Determine the (X, Y) coordinate at the center of the cell enclosing the given text.  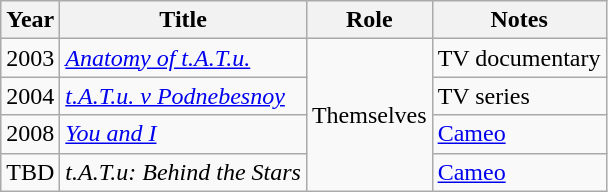
2003 (30, 58)
TV series (519, 96)
Role (369, 20)
2008 (30, 134)
You and I (184, 134)
TBD (30, 172)
t.A.T.u. v Podnebesnoy (184, 96)
Anatomy of t.A.T.u. (184, 58)
TV documentary (519, 58)
Year (30, 20)
t.A.T.u: Behind the Stars (184, 172)
2004 (30, 96)
Notes (519, 20)
Themselves (369, 115)
Title (184, 20)
